Determine the [x, y] coordinate at the center of the cell enclosing the given text.  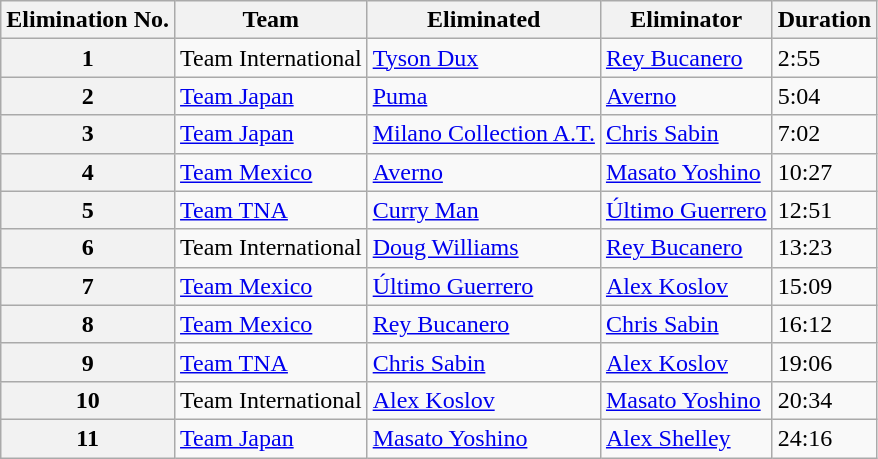
10:27 [824, 172]
13:23 [824, 248]
Eliminator [686, 20]
11 [88, 438]
Elimination No. [88, 20]
24:16 [824, 438]
Puma [484, 96]
5:04 [824, 96]
5 [88, 210]
1 [88, 58]
15:09 [824, 286]
4 [88, 172]
Duration [824, 20]
2:55 [824, 58]
10 [88, 400]
20:34 [824, 400]
6 [88, 248]
12:51 [824, 210]
7:02 [824, 134]
Eliminated [484, 20]
16:12 [824, 324]
Alex Shelley [686, 438]
2 [88, 96]
Milano Collection A.T. [484, 134]
7 [88, 286]
9 [88, 362]
Team [272, 20]
8 [88, 324]
Curry Man [484, 210]
19:06 [824, 362]
3 [88, 134]
Doug Williams [484, 248]
Tyson Dux [484, 58]
